Detect which cell encompasses the target text, then output its [x, y] center coordinate. 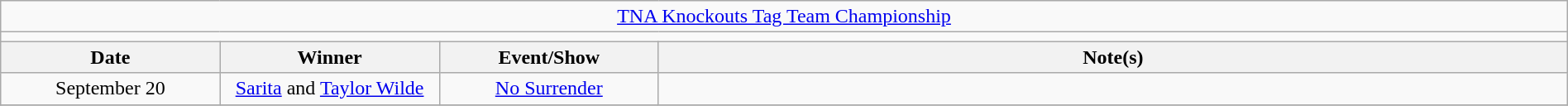
Sarita and Taylor Wilde [329, 89]
TNA Knockouts Tag Team Championship [784, 17]
Note(s) [1113, 57]
Event/Show [549, 57]
Winner [329, 57]
September 20 [111, 89]
Date [111, 57]
No Surrender [549, 89]
